Pinpoint the cell where the given text exists, returning its [x, y] midpoint coordinate. 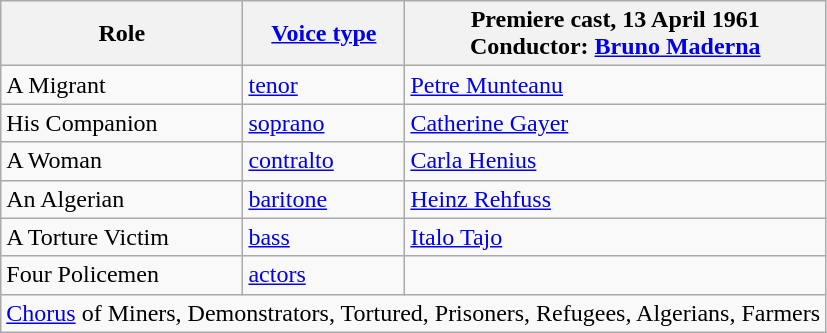
An Algerian [122, 199]
Premiere cast, 13 April 1961Conductor: Bruno Maderna [616, 34]
Voice type [324, 34]
A Torture Victim [122, 237]
Heinz Rehfuss [616, 199]
Role [122, 34]
Carla Henius [616, 161]
Catherine Gayer [616, 123]
Chorus of Miners, Demonstrators, Tortured, Prisoners, Refugees, Algerians, Farmers [414, 313]
Four Policemen [122, 275]
Petre Munteanu [616, 85]
contralto [324, 161]
A Woman [122, 161]
His Companion [122, 123]
soprano [324, 123]
A Migrant [122, 85]
baritone [324, 199]
Italo Tajo [616, 237]
bass [324, 237]
actors [324, 275]
tenor [324, 85]
